Find where the given text appears and provide that cell's center as (X, Y) coordinate. 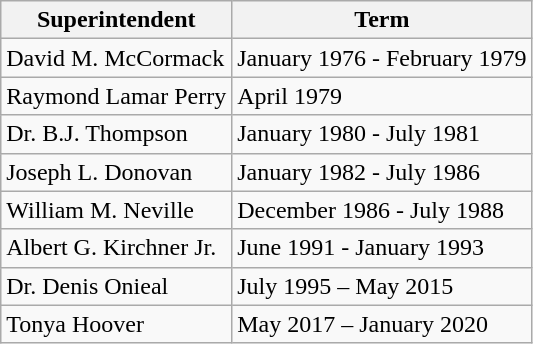
July 1995 – May 2015 (382, 286)
January 1982 - July 1986 (382, 172)
January 1976 - February 1979 (382, 58)
Raymond Lamar Perry (116, 96)
Dr. B.J. Thompson (116, 134)
Term (382, 20)
May 2017 – January 2020 (382, 324)
David M. McCormack (116, 58)
Joseph L. Donovan (116, 172)
December 1986 - July 1988 (382, 210)
Superintendent (116, 20)
Dr. Denis Onieal (116, 286)
June 1991 - January 1993 (382, 248)
Tonya Hoover (116, 324)
William M. Neville (116, 210)
January 1980 - July 1981 (382, 134)
April 1979 (382, 96)
Albert G. Kirchner Jr. (116, 248)
